Scan for the cell matching the given text and deliver its [x, y] coordinate at center. 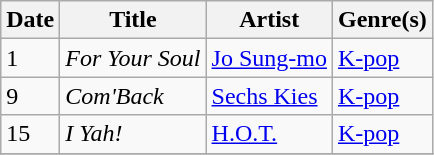
9 [30, 96]
Title [133, 20]
1 [30, 58]
Com'Back [133, 96]
I Yah! [133, 134]
For Your Soul [133, 58]
Artist [269, 20]
Genre(s) [382, 20]
15 [30, 134]
H.O.T. [269, 134]
Sechs Kies [269, 96]
Jo Sung-mo [269, 58]
Date [30, 20]
